Determine the [X, Y] coordinate at the center of the cell enclosing the given text.  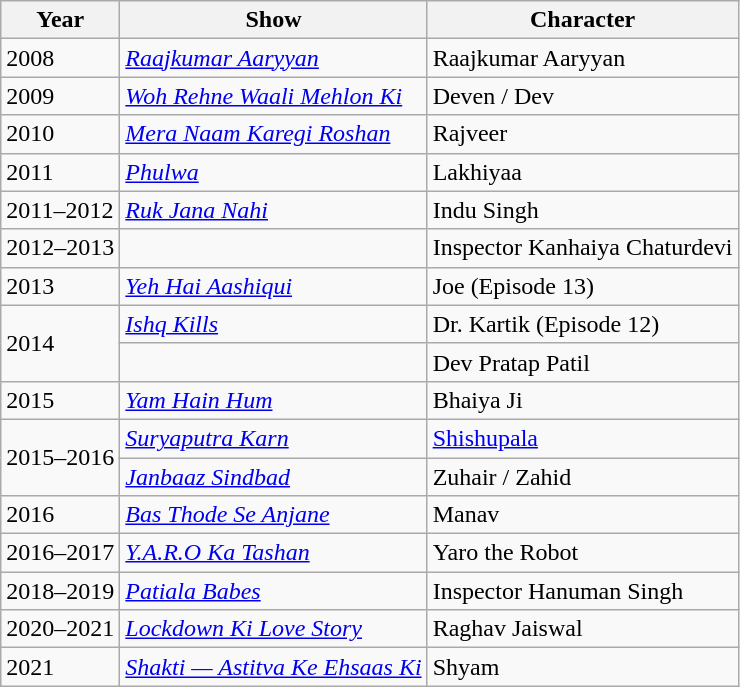
Yaro the Robot [582, 553]
2011–2012 [60, 210]
2016–2017 [60, 553]
2021 [60, 667]
2014 [60, 343]
Joe (Episode 13) [582, 286]
Lockdown Ki Love Story [274, 629]
Rajveer [582, 134]
Ishq Kills [274, 324]
Shishupala [582, 438]
Ruk Jana Nahi [274, 210]
Inspector Hanuman Singh [582, 591]
Dev Pratap Patil [582, 362]
2009 [60, 96]
Dr. Kartik (Episode 12) [582, 324]
Yeh Hai Aashiqui [274, 286]
2018–2019 [60, 591]
Suryaputra Karn [274, 438]
Indu Singh [582, 210]
2012–2013 [60, 248]
2013 [60, 286]
2008 [60, 58]
Y.A.R.O Ka Tashan [274, 553]
Year [60, 20]
2010 [60, 134]
Patiala Babes [274, 591]
Woh Rehne Waali Mehlon Ki [274, 96]
Phulwa [274, 172]
Lakhiyaa [582, 172]
2015 [60, 400]
Character [582, 20]
Inspector Kanhaiya Chaturdevi [582, 248]
2020–2021 [60, 629]
2011 [60, 172]
Zuhair / Zahid [582, 477]
Shyam [582, 667]
Mera Naam Karegi Roshan [274, 134]
Show [274, 20]
Bas Thode Se Anjane [274, 515]
Manav [582, 515]
2016 [60, 515]
Bhaiya Ji [582, 400]
2015–2016 [60, 457]
Yam Hain Hum [274, 400]
Janbaaz Sindbad [274, 477]
Raghav Jaiswal [582, 629]
Deven / Dev [582, 96]
Shakti — Astitva Ke Ehsaas Ki [274, 667]
